From the cell containing the given text, extract its center point as (x, y) coordinate. 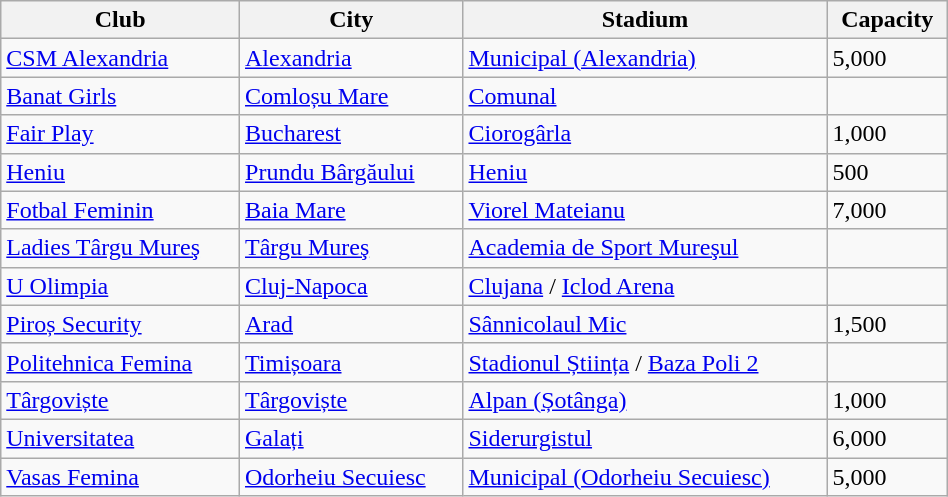
Târgu Mureş (352, 248)
Academia de Sport Mureşul (645, 248)
Piroș Security (120, 324)
Universitatea (120, 438)
Fotbal Feminin (120, 210)
Galați (352, 438)
Siderurgistul (645, 438)
Vasas Femina (120, 477)
Banat Girls (120, 96)
Clujana / Iclod Arena (645, 286)
7,000 (887, 210)
500 (887, 172)
Bucharest (352, 134)
Comunal (645, 96)
1,500 (887, 324)
Capacity (887, 20)
Alexandria (352, 58)
6,000 (887, 438)
Municipal (Odorheiu Secuiesc) (645, 477)
Stadionul Știința / Baza Poli 2 (645, 362)
Municipal (Alexandria) (645, 58)
City (352, 20)
Comloșu Mare (352, 96)
Club (120, 20)
Fair Play (120, 134)
Alpan (Șotânga) (645, 400)
Viorel Mateianu (645, 210)
Arad (352, 324)
Prundu Bârgăului (352, 172)
Timișoara (352, 362)
U Olimpia (120, 286)
Sânnicolaul Mic (645, 324)
Stadium (645, 20)
Baia Mare (352, 210)
Ladies Târgu Mureş (120, 248)
Ciorogârla (645, 134)
CSM Alexandria (120, 58)
Odorheiu Secuiesc (352, 477)
Politehnica Femina (120, 362)
Cluj-Napoca (352, 286)
